From the cell containing the given text, extract its center point as [X, Y] coordinate. 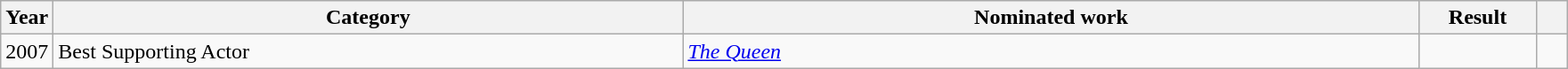
Year [27, 18]
The Queen [1051, 51]
Best Supporting Actor [369, 51]
2007 [27, 51]
Nominated work [1051, 18]
Category [369, 18]
Result [1478, 18]
